Output the [X, Y] coordinate of the center of the cell containing the given text.  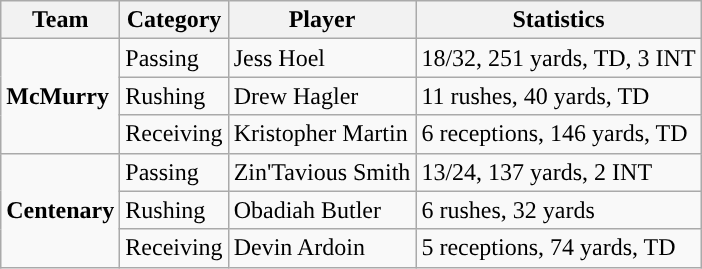
Centenary [60, 210]
Statistics [558, 20]
18/32, 251 yards, TD, 3 INT [558, 58]
13/24, 137 yards, 2 INT [558, 172]
Category [174, 20]
Obadiah Butler [322, 210]
6 receptions, 146 yards, TD [558, 134]
6 rushes, 32 yards [558, 210]
Team [60, 20]
Devin Ardoin [322, 248]
Player [322, 20]
11 rushes, 40 yards, TD [558, 96]
McMurry [60, 96]
5 receptions, 74 yards, TD [558, 248]
Jess Hoel [322, 58]
Zin'Tavious Smith [322, 172]
Kristopher Martin [322, 134]
Drew Hagler [322, 96]
